From the cell containing the given text, extract its center point as (x, y) coordinate. 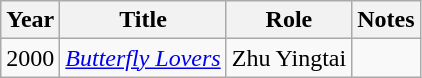
Butterfly Lovers (143, 58)
Role (289, 20)
Notes (386, 20)
2000 (30, 58)
Zhu Yingtai (289, 58)
Title (143, 20)
Year (30, 20)
